Locate the cell with the specified text and output its (X, Y) center coordinate. 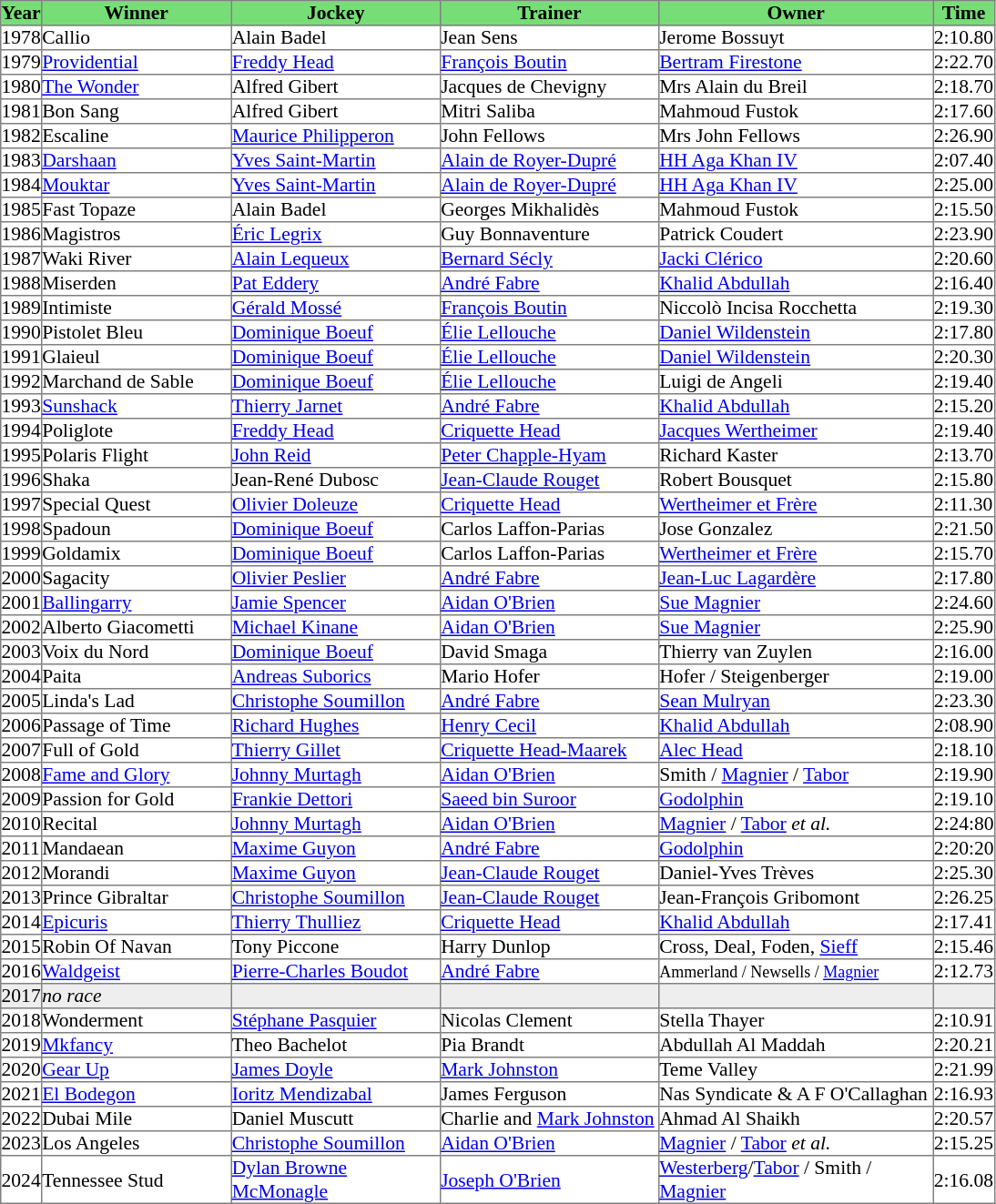
James Doyle (336, 1070)
Pat Eddery (336, 284)
2:08.90 (963, 726)
1987 (22, 258)
2:16.08 (963, 1179)
2013 (22, 897)
Richard Kaster (796, 455)
Stella Thayer (796, 1021)
Goldamix (136, 553)
2005 (22, 701)
Tony Piccone (336, 946)
2016 (22, 972)
Robert Bousquet (796, 481)
Jean-François Gribomont (796, 897)
2024 (22, 1179)
Mouktar (136, 186)
1997 (22, 504)
Ammerland / Newsells / Magnier (796, 972)
Robin Of Navan (136, 946)
Wonderment (136, 1021)
Olivier Peslier (336, 579)
Fame and Glory (136, 775)
Hofer / Steigenberger (796, 677)
Jamie Spencer (336, 602)
Michael Kinane (336, 628)
2022 (22, 1119)
Providential (136, 62)
2019 (22, 1045)
Sunshack (136, 406)
Richard Hughes (336, 726)
Jockey (336, 13)
Full of Gold (136, 750)
Alberto Giacometti (136, 628)
Alain Lequeux (336, 258)
2017 (22, 996)
2010 (22, 825)
2:21.50 (963, 530)
Jose Gonzalez (796, 530)
2:22.70 (963, 62)
2007 (22, 750)
2015 (22, 946)
Alec Head (796, 750)
Dubai Mile (136, 1119)
Year (22, 13)
Jean-René Dubosc (336, 481)
Patrick Coudert (796, 235)
1993 (22, 406)
Winner (136, 13)
Mario Hofer (549, 677)
Peter Chapple-Hyam (549, 455)
2:16.00 (963, 652)
Glaieul (136, 357)
Jacques de Chevigny (549, 87)
Mrs John Fellows (796, 137)
2:24.60 (963, 602)
2006 (22, 726)
Intimiste (136, 308)
2:18.70 (963, 87)
Shaka (136, 481)
Tennessee Stud (136, 1179)
2:10.91 (963, 1021)
Daniel-Yves Trèves (796, 874)
Nicolas Clement (549, 1021)
Fast Topaze (136, 209)
2008 (22, 775)
Criquette Head-Maarek (549, 750)
2:20.21 (963, 1045)
Voix du Nord (136, 652)
Special Quest (136, 504)
Paita (136, 677)
Bernard Sécly (549, 258)
2:21.99 (963, 1070)
2:20.30 (963, 357)
Andreas Suborics (336, 677)
Linda's Lad (136, 701)
Frankie Dettori (336, 799)
2:18.10 (963, 750)
2:16.40 (963, 284)
2:15.50 (963, 209)
Pia Brandt (549, 1045)
Bertram Firestone (796, 62)
The Wonder (136, 87)
Time (963, 13)
2:24:80 (963, 825)
2:11.30 (963, 504)
Waldgeist (136, 972)
Mark Johnston (549, 1070)
Escaline (136, 137)
2:25.30 (963, 874)
2012 (22, 874)
no race (136, 996)
Jacki Clérico (796, 258)
Olivier Doleuze (336, 504)
Ioritz Mendizabal (336, 1094)
2:15.25 (963, 1143)
Charlie and Mark Johnston (549, 1119)
1981 (22, 111)
2011 (22, 848)
Dylan Browne McMonagle (336, 1179)
Bon Sang (136, 111)
Epicuris (136, 923)
Mandaean (136, 848)
Mkfancy (136, 1045)
Henry Cecil (549, 726)
Jerome Bossuyt (796, 38)
2:19.10 (963, 799)
Polaris Flight (136, 455)
2014 (22, 923)
John Fellows (549, 137)
Darshaan (136, 160)
2004 (22, 677)
Smith / Magnier / Tabor (796, 775)
2:15.80 (963, 481)
Thierry Gillet (336, 750)
2000 (22, 579)
2:25.90 (963, 628)
2:19.30 (963, 308)
Owner (796, 13)
Niccolò Incisa Rocchetta (796, 308)
1984 (22, 186)
Harry Dunlop (549, 946)
Thierry Jarnet (336, 406)
1994 (22, 431)
Sean Mulryan (796, 701)
1990 (22, 333)
1985 (22, 209)
Teme Valley (796, 1070)
2:23.30 (963, 701)
Los Angeles (136, 1143)
Joseph O'Brien (549, 1179)
David Smaga (549, 652)
James Ferguson (549, 1094)
2:10.80 (963, 38)
El Bodegon (136, 1094)
2:12.73 (963, 972)
2023 (22, 1143)
1983 (22, 160)
2020 (22, 1070)
2009 (22, 799)
Pistolet Bleu (136, 333)
Nas Syndicate & A F O'Callaghan (796, 1094)
Poliglote (136, 431)
Jean-Luc Lagardère (796, 579)
2:20:20 (963, 848)
1988 (22, 284)
Luigi de Angeli (796, 382)
Miserden (136, 284)
Abdullah Al Maddah (796, 1045)
Trainer (549, 13)
Saeed bin Suroor (549, 799)
2:13.70 (963, 455)
Daniel Muscutt (336, 1119)
Thierry Thulliez (336, 923)
Stéphane Pasquier (336, 1021)
2:26.90 (963, 137)
Georges Mikhalidès (549, 209)
2:07.40 (963, 160)
2:17.41 (963, 923)
1979 (22, 62)
Morandi (136, 874)
Marchand de Sable (136, 382)
1998 (22, 530)
Pierre-Charles Boudot (336, 972)
2:26.25 (963, 897)
Westerberg/Tabor / Smith / Magnier (796, 1179)
2:15.70 (963, 553)
Gérald Mossé (336, 308)
Sagacity (136, 579)
1996 (22, 481)
Passion for Gold (136, 799)
1992 (22, 382)
Prince Gibraltar (136, 897)
Passage of Time (136, 726)
Callio (136, 38)
Spadoun (136, 530)
Mitri Saliba (549, 111)
2018 (22, 1021)
Cross, Deal, Foden, Sieff (796, 946)
1999 (22, 553)
Jean Sens (549, 38)
1978 (22, 38)
2:19.00 (963, 677)
Ballingarry (136, 602)
Ahmad Al Shaikh (796, 1119)
2002 (22, 628)
Gear Up (136, 1070)
2:20.57 (963, 1119)
2021 (22, 1094)
Maurice Philipperon (336, 137)
2003 (22, 652)
1980 (22, 87)
2:20.60 (963, 258)
John Reid (336, 455)
Mrs Alain du Breil (796, 87)
2001 (22, 602)
Éric Legrix (336, 235)
Recital (136, 825)
2:23.90 (963, 235)
2:15.20 (963, 406)
Jacques Wertheimer (796, 431)
2:17.60 (963, 111)
Waki River (136, 258)
2:19.90 (963, 775)
1995 (22, 455)
Theo Bachelot (336, 1045)
Thierry van Zuylen (796, 652)
1989 (22, 308)
1982 (22, 137)
2:16.93 (963, 1094)
Guy Bonnaventure (549, 235)
1991 (22, 357)
Magistros (136, 235)
2:25.00 (963, 186)
1986 (22, 235)
2:15.46 (963, 946)
